Capture the cell that displays the provided text and extract its [X, Y] central coordinate. 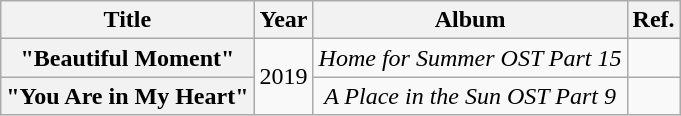
"You Are in My Heart" [128, 96]
Ref. [654, 20]
2019 [284, 77]
Year [284, 20]
"Beautiful Moment" [128, 58]
Title [128, 20]
A Place in the Sun OST Part 9 [470, 96]
Home for Summer OST Part 15 [470, 58]
Album [470, 20]
